Detect which cell encompasses the target text, then output its [X, Y] center coordinate. 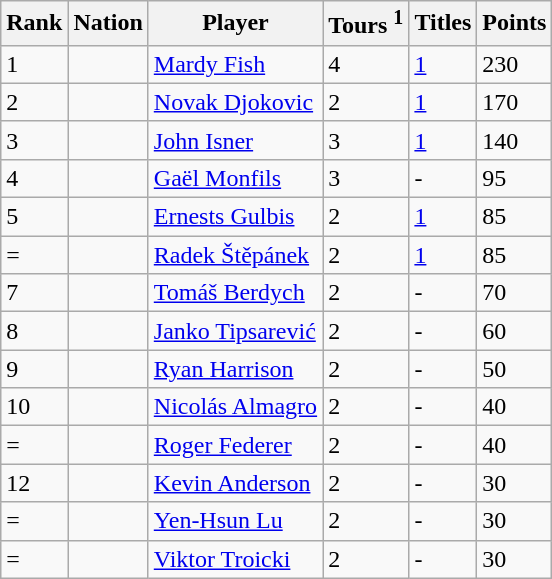
Tomáš Berdych [235, 293]
Tours 1 [366, 24]
Kevin Anderson [235, 483]
170 [514, 102]
Nation [108, 24]
Points [514, 24]
Gaël Monfils [235, 178]
50 [514, 369]
70 [514, 293]
10 [34, 407]
12 [34, 483]
Ernests Gulbis [235, 217]
60 [514, 331]
Yen-Hsun Lu [235, 521]
Titles [443, 24]
Viktor Troicki [235, 559]
Mardy Fish [235, 64]
7 [34, 293]
230 [514, 64]
Radek Štěpánek [235, 255]
Roger Federer [235, 445]
5 [34, 217]
140 [514, 140]
Nicolás Almagro [235, 407]
9 [34, 369]
Rank [34, 24]
8 [34, 331]
95 [514, 178]
Ryan Harrison [235, 369]
Janko Tipsarević [235, 331]
Novak Djokovic [235, 102]
John Isner [235, 140]
Player [235, 24]
